Search for the cell housing the specified text and yield its [X, Y] center coordinate. 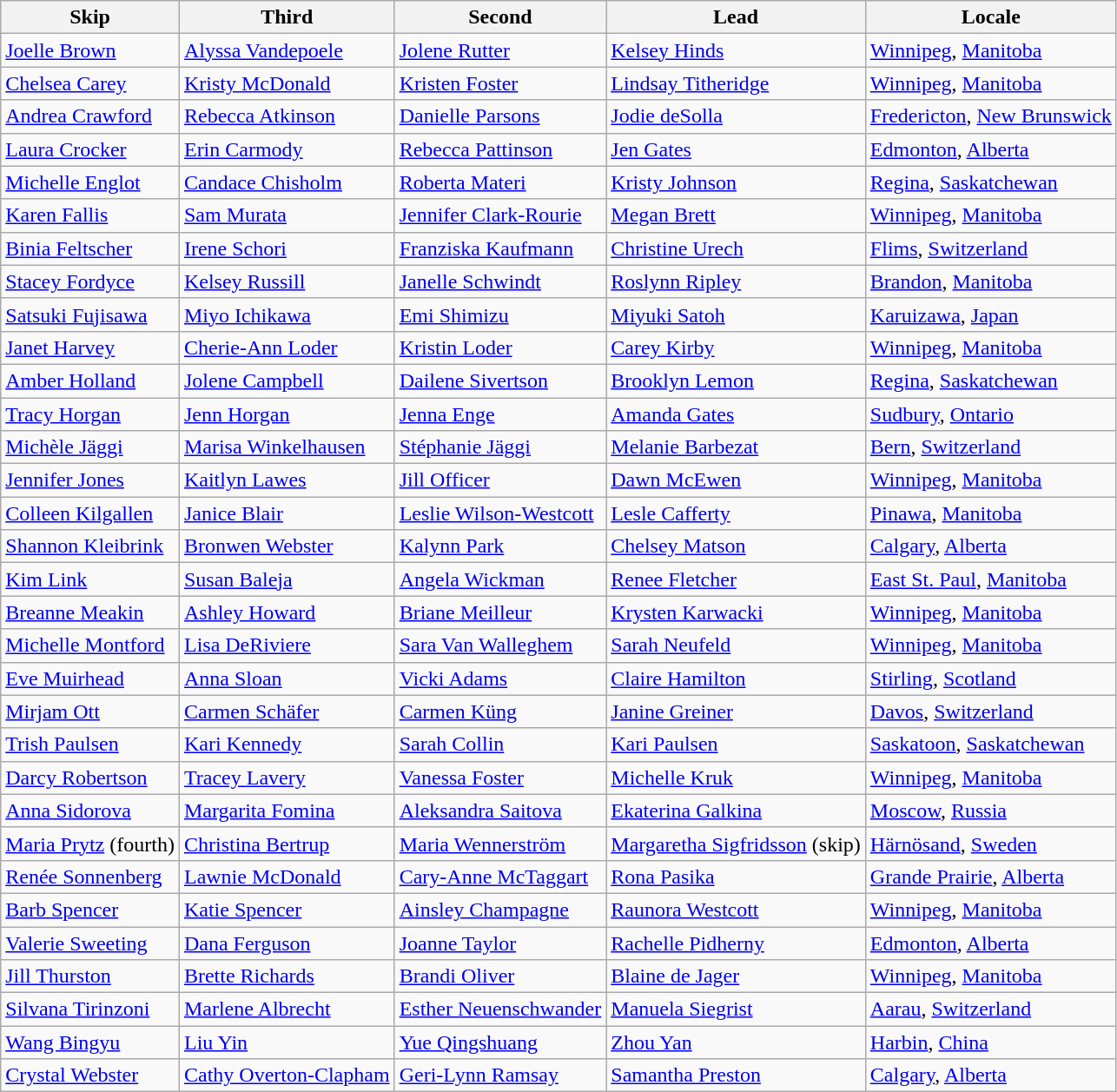
Bronwen Webster [287, 546]
Jill Thurston [90, 976]
Lesle Cafferty [737, 513]
Jen Gates [737, 149]
Carmen Küng [500, 711]
Dana Ferguson [287, 943]
Kaitlyn Lawes [287, 480]
Ainsley Champagne [500, 910]
Candace Chisholm [287, 182]
Kristy Johnson [737, 182]
Wang Bingyu [90, 1042]
Miyo Ichikawa [287, 314]
Joanne Taylor [500, 943]
Tracy Horgan [90, 414]
Jennifer Jones [90, 480]
Brandi Oliver [500, 976]
Sarah Collin [500, 745]
Rebecca Pattinson [500, 149]
Lead [737, 17]
Silvana Tirinzoni [90, 1009]
Mirjam Ott [90, 711]
Cary-Anne McTaggart [500, 877]
Danielle Parsons [500, 116]
Anna Sloan [287, 678]
Brooklyn Lemon [737, 381]
Michèle Jäggi [90, 447]
Miyuki Satoh [737, 314]
Liu Yin [287, 1042]
Härnösand, Sweden [990, 844]
Kristen Foster [500, 83]
Janine Greiner [737, 711]
Carey Kirby [737, 347]
Christine Urech [737, 248]
Binia Feltscher [90, 248]
Laura Crocker [90, 149]
Jennifer Clark-Rourie [500, 215]
Maria Wennerström [500, 844]
Marlene Albrecht [287, 1009]
Renée Sonnenberg [90, 877]
Michelle Montford [90, 645]
Kalynn Park [500, 546]
Rachelle Pidherny [737, 943]
Moscow, Russia [990, 811]
Rebecca Atkinson [287, 116]
Irene Schori [287, 248]
Crystal Webster [90, 1075]
Amber Holland [90, 381]
Megan Brett [737, 215]
Cherie-Ann Loder [287, 347]
Third [287, 17]
Geri-Lynn Ramsay [500, 1075]
Shannon Kleibrink [90, 546]
Christina Bertrup [287, 844]
Joelle Brown [90, 50]
Karuizawa, Japan [990, 314]
Valerie Sweeting [90, 943]
Second [500, 17]
Dawn McEwen [737, 480]
Janet Harvey [90, 347]
Vanessa Foster [500, 778]
Michelle Kruk [737, 778]
Rona Pasika [737, 877]
Stacey Fordyce [90, 281]
Dailene Sivertson [500, 381]
Davos, Switzerland [990, 711]
Manuela Siegrist [737, 1009]
Susan Baleja [287, 579]
Fredericton, New Brunswick [990, 116]
Pinawa, Manitoba [990, 513]
Kari Kennedy [287, 745]
Yue Qingshuang [500, 1042]
Satsuki Fujisawa [90, 314]
Katie Spencer [287, 910]
Brette Richards [287, 976]
Erin Carmody [287, 149]
Briane Meilleur [500, 612]
Harbin, China [990, 1042]
Margarita Fomina [287, 811]
Kari Paulsen [737, 745]
Colleen Kilgallen [90, 513]
Barb Spencer [90, 910]
Grande Prairie, Alberta [990, 877]
Jodie deSolla [737, 116]
Aleksandra Saitova [500, 811]
Locale [990, 17]
Chelsey Matson [737, 546]
Alyssa Vandepoele [287, 50]
Chelsea Carey [90, 83]
Claire Hamilton [737, 678]
Ashley Howard [287, 612]
Sam Murata [287, 215]
Kristy McDonald [287, 83]
Margaretha Sigfridsson (skip) [737, 844]
Roberta Materi [500, 182]
Jenn Horgan [287, 414]
Jenna Enge [500, 414]
Angela Wickman [500, 579]
Breanne Meakin [90, 612]
Jill Officer [500, 480]
Carmen Schäfer [287, 711]
Kelsey Hinds [737, 50]
Aarau, Switzerland [990, 1009]
Skip [90, 17]
Flims, Switzerland [990, 248]
Eve Muirhead [90, 678]
Ekaterina Galkina [737, 811]
Raunora Westcott [737, 910]
Marisa Winkelhausen [287, 447]
Saskatoon, Saskatchewan [990, 745]
Michelle Englot [90, 182]
Anna Sidorova [90, 811]
Renee Fletcher [737, 579]
Amanda Gates [737, 414]
Zhou Yan [737, 1042]
Tracey Lavery [287, 778]
Samantha Preston [737, 1075]
Vicki Adams [500, 678]
Kristin Loder [500, 347]
Kelsey Russill [287, 281]
Emi Shimizu [500, 314]
Maria Prytz (fourth) [90, 844]
Esther Neuenschwander [500, 1009]
Blaine de Jager [737, 976]
Sarah Neufeld [737, 645]
Roslynn Ripley [737, 281]
Andrea Crawford [90, 116]
Bern, Switzerland [990, 447]
Melanie Barbezat [737, 447]
Darcy Robertson [90, 778]
Karen Fallis [90, 215]
Stirling, Scotland [990, 678]
Lindsay Titheridge [737, 83]
Cathy Overton-Clapham [287, 1075]
Brandon, Manitoba [990, 281]
Krysten Karwacki [737, 612]
Trish Paulsen [90, 745]
Jolene Rutter [500, 50]
East St. Paul, Manitoba [990, 579]
Sara Van Walleghem [500, 645]
Sudbury, Ontario [990, 414]
Lawnie McDonald [287, 877]
Jolene Campbell [287, 381]
Janice Blair [287, 513]
Kim Link [90, 579]
Leslie Wilson-Westcott [500, 513]
Janelle Schwindt [500, 281]
Franziska Kaufmann [500, 248]
Lisa DeRiviere [287, 645]
Stéphanie Jäggi [500, 447]
